Capture the cell that displays the provided text and extract its [x, y] central coordinate. 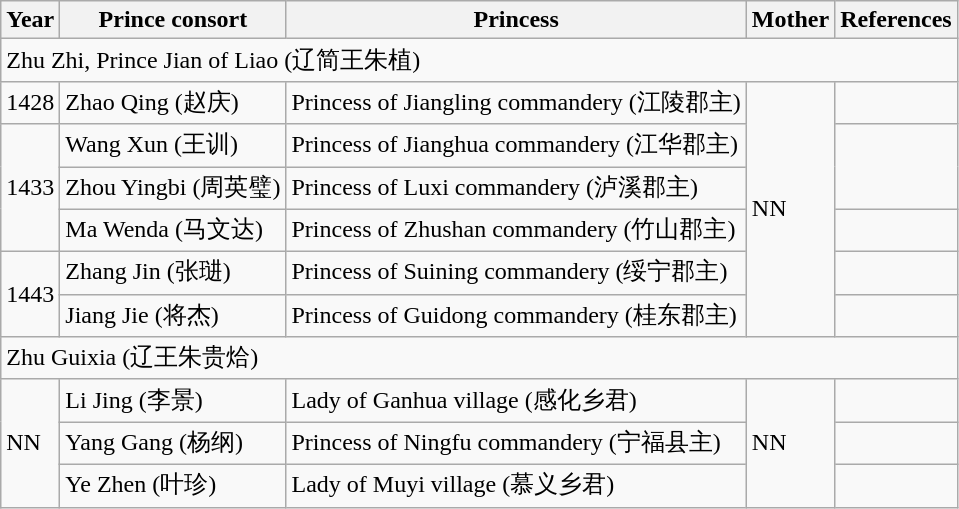
Zhu Guixia (辽王朱贵烚) [479, 358]
References [896, 20]
Zhu Zhi, Prince Jian of Liao (辽简王朱植) [479, 60]
1433 [30, 188]
Princess of Zhushan commandery (竹山郡主) [516, 230]
Ma Wenda (马文达) [173, 230]
Year [30, 20]
Jiang Jie (将杰) [173, 316]
Wang Xun (王训) [173, 146]
Princess [516, 20]
Princess of Guidong commandery (桂东郡主) [516, 316]
1428 [30, 102]
Ye Zhen (叶珍) [173, 486]
Princess of Ningfu commandery (宁福县主) [516, 444]
Yang Gang (杨纲) [173, 444]
Lady of Ganhua village (感化乡君) [516, 400]
Mother [790, 20]
Princess of Suining commandery (绥宁郡主) [516, 274]
Princess of Jianghua commandery (江华郡主) [516, 146]
Zhang Jin (张琎) [173, 274]
Prince consort [173, 20]
Princess of Luxi commandery (泸溪郡主) [516, 188]
Lady of Muyi village (慕义乡君) [516, 486]
Zhao Qing (赵庆) [173, 102]
1443 [30, 294]
Zhou Yingbi (周英璧) [173, 188]
Li Jing (李景) [173, 400]
Princess of Jiangling commandery (江陵郡主) [516, 102]
